Determine the (x, y) coordinate at the center of the cell enclosing the given text.  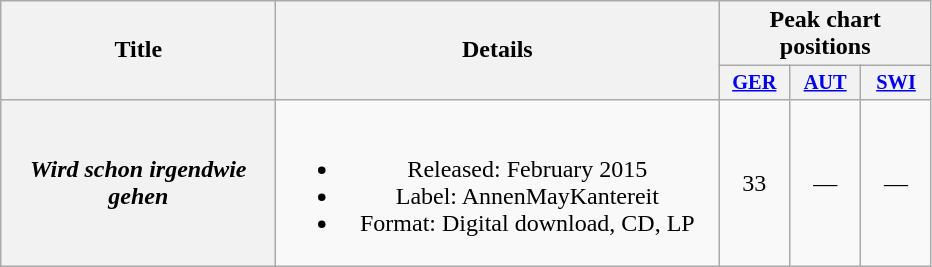
GER (754, 83)
Peak chart positions (826, 34)
Details (498, 50)
Wird schon irgendwie gehen (138, 182)
Title (138, 50)
Released: February 2015Label: AnnenMayKantereitFormat: Digital download, CD, LP (498, 182)
33 (754, 182)
AUT (826, 83)
SWI (896, 83)
